From the cell containing the given text, extract its center point as (x, y) coordinate. 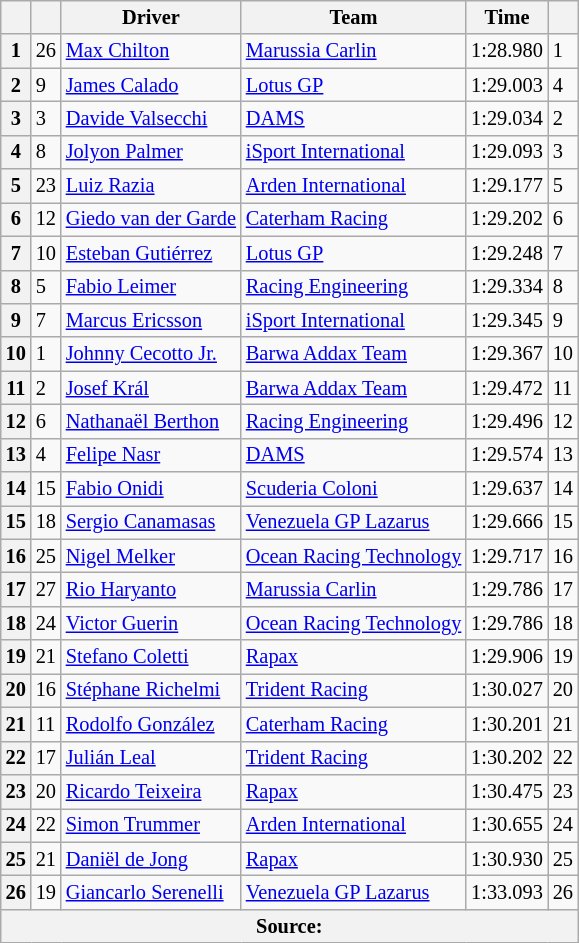
1:29.666 (507, 522)
Josef Král (151, 388)
1:29.034 (507, 118)
27 (46, 589)
Fabio Onidi (151, 489)
1:29.717 (507, 556)
Driver (151, 17)
Giancarlo Serenelli (151, 892)
1:30.201 (507, 724)
Rodolfo González (151, 724)
1:29.334 (507, 287)
1:29.345 (507, 320)
Esteban Gutiérrez (151, 253)
Max Chilton (151, 51)
Julián Leal (151, 758)
1:29.472 (507, 388)
Luiz Razia (151, 186)
Jolyon Palmer (151, 152)
Johnny Cecotto Jr. (151, 354)
Rio Haryanto (151, 589)
1:29.637 (507, 489)
1:30.027 (507, 690)
Victor Guerin (151, 623)
Scuderia Coloni (354, 489)
1:29.202 (507, 219)
Giedo van der Garde (151, 219)
1:29.093 (507, 152)
Sergio Canamasas (151, 522)
Stefano Coletti (151, 657)
1:29.496 (507, 421)
1:30.655 (507, 825)
1:29.367 (507, 354)
1:29.248 (507, 253)
Fabio Leimer (151, 287)
1:30.930 (507, 859)
1:30.202 (507, 758)
1:28.980 (507, 51)
Nigel Melker (151, 556)
Simon Trummer (151, 825)
Stéphane Richelmi (151, 690)
Daniël de Jong (151, 859)
Marcus Ericsson (151, 320)
Davide Valsecchi (151, 118)
Nathanaël Berthon (151, 421)
Felipe Nasr (151, 455)
1:29.906 (507, 657)
1:33.093 (507, 892)
Team (354, 17)
James Calado (151, 85)
1:30.475 (507, 791)
1:29.574 (507, 455)
Source: (290, 926)
1:29.177 (507, 186)
Time (507, 17)
1:29.003 (507, 85)
Ricardo Teixeira (151, 791)
